Capture the cell that displays the provided text and extract its (x, y) central coordinate. 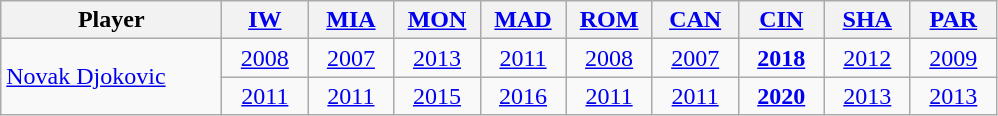
CIN (781, 20)
Novak Djokovic (112, 77)
IW (265, 20)
SHA (867, 20)
Player (112, 20)
MON (437, 20)
PAR (953, 20)
2009 (953, 58)
2018 (781, 58)
2016 (523, 96)
2012 (867, 58)
MAD (523, 20)
CAN (695, 20)
2020 (781, 96)
2015 (437, 96)
MIA (351, 20)
ROM (609, 20)
